Find where the given text appears and provide that cell's center as (x, y) coordinate. 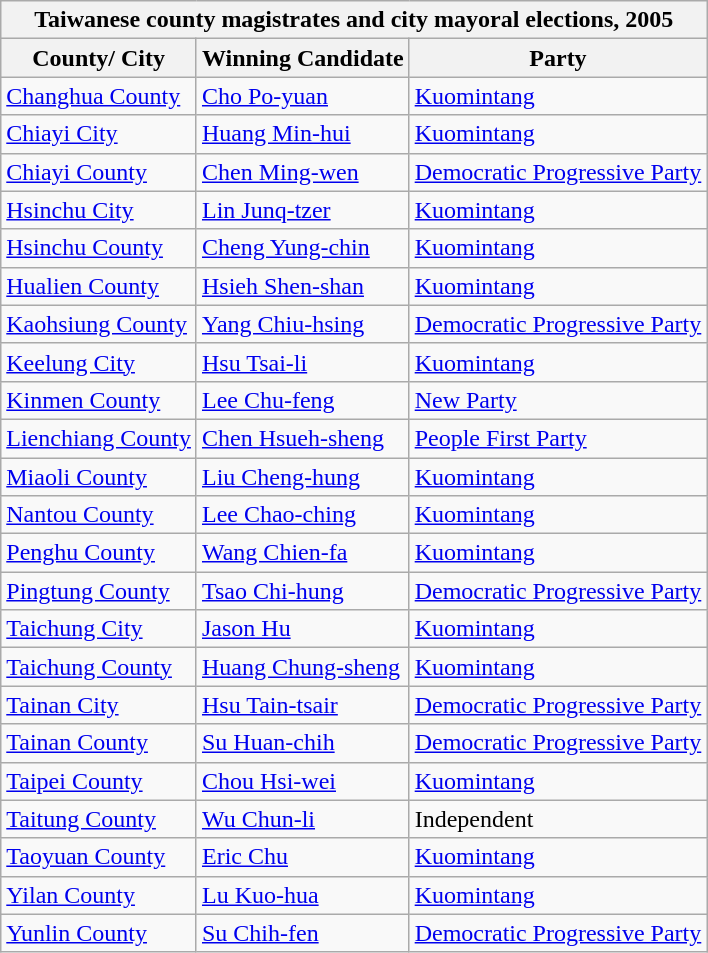
Taitung County (99, 819)
Yang Chiu-hsing (302, 324)
Tsao Chi-hung (302, 591)
Penghu County (99, 553)
Su Huan-chih (302, 743)
Changhua County (99, 96)
Hsinchu County (99, 248)
Hsinchu City (99, 210)
Chou Hsi-wei (302, 781)
Hsu Tain-tsair (302, 705)
Huang Chung-sheng (302, 667)
Lee Chao-ching (302, 515)
Miaoli County (99, 477)
Nantou County (99, 515)
Chen Ming-wen (302, 172)
Su Chih-fen (302, 933)
Eric Chu (302, 857)
County/ City (99, 58)
Jason Hu (302, 629)
Kaohsiung County (99, 324)
Yilan County (99, 895)
People First Party (558, 438)
Hsieh Shen-shan (302, 286)
Tainan County (99, 743)
Chiayi County (99, 172)
Hsu Tsai-li (302, 362)
Tainan City (99, 705)
Hualien County (99, 286)
Liu Cheng-hung (302, 477)
Huang Min-hui (302, 134)
Taichung City (99, 629)
Taipei County (99, 781)
New Party (558, 400)
Cheng Yung-chin (302, 248)
Party (558, 58)
Yunlin County (99, 933)
Taoyuan County (99, 857)
Chen Hsueh-sheng (302, 438)
Lu Kuo-hua (302, 895)
Chiayi City (99, 134)
Lee Chu-feng (302, 400)
Winning Candidate (302, 58)
Pingtung County (99, 591)
Taiwanese county magistrates and city mayoral elections, 2005 (354, 20)
Wu Chun-li (302, 819)
Kinmen County (99, 400)
Independent (558, 819)
Lienchiang County (99, 438)
Cho Po-yuan (302, 96)
Lin Junq-tzer (302, 210)
Taichung County (99, 667)
Keelung City (99, 362)
Wang Chien-fa (302, 553)
